From the cell containing the given text, extract its center point as (X, Y) coordinate. 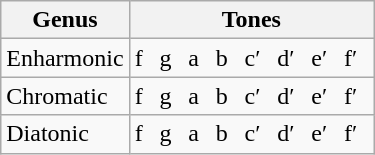
Genus (65, 20)
Chromatic (65, 96)
Tones (251, 20)
Enharmonic (65, 58)
Diatonic (65, 134)
